Return [X, Y] of the center of cell containing provided text 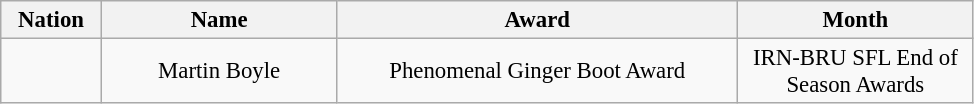
IRN-BRU SFL End of Season Awards [856, 72]
Nation [52, 20]
Name [219, 20]
Award [538, 20]
Phenomenal Ginger Boot Award [538, 72]
Month [856, 20]
Martin Boyle [219, 72]
